Return (x, y) of the center of cell containing provided text 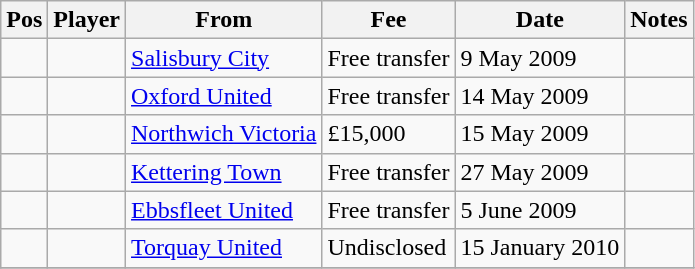
Ebbsfleet United (224, 210)
Kettering Town (224, 172)
27 May 2009 (540, 172)
15 January 2010 (540, 248)
Salisbury City (224, 58)
Torquay United (224, 248)
Oxford United (224, 96)
Player (87, 20)
£15,000 (388, 134)
Undisclosed (388, 248)
Notes (659, 20)
From (224, 20)
5 June 2009 (540, 210)
14 May 2009 (540, 96)
9 May 2009 (540, 58)
Northwich Victoria (224, 134)
Date (540, 20)
Pos (24, 20)
Fee (388, 20)
15 May 2009 (540, 134)
